Search for the cell housing the specified text and yield its (X, Y) center coordinate. 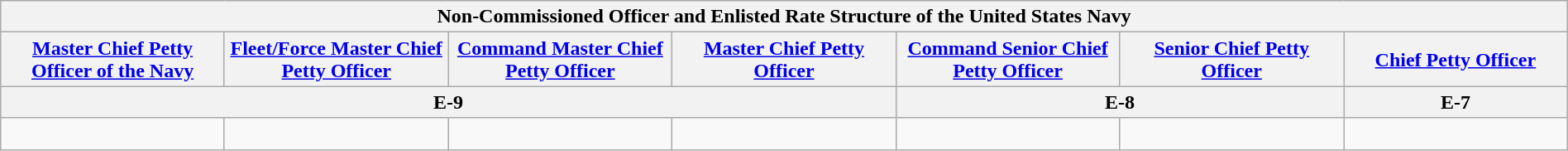
Fleet/Force Master Chief Petty Officer (336, 60)
E-7 (1456, 102)
E-9 (448, 102)
E-8 (1120, 102)
Command Senior Chief Petty Officer (1007, 60)
Master Chief Petty Officer of the Navy (112, 60)
Master Chief Petty Officer (784, 60)
Command Master Chief Petty Officer (561, 60)
Senior Chief Petty Officer (1232, 60)
Non-Commissioned Officer and Enlisted Rate Structure of the United States Navy (784, 17)
Chief Petty Officer (1456, 60)
